Capture the cell that displays the provided text and extract its (x, y) central coordinate. 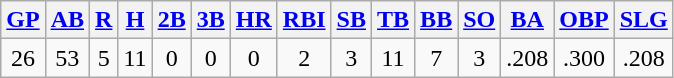
2 (304, 58)
OBP (584, 20)
SLG (644, 20)
GP (23, 20)
HR (254, 20)
2B (172, 20)
TB (394, 20)
AB (67, 20)
R (104, 20)
RBI (304, 20)
7 (436, 58)
H (135, 20)
.300 (584, 58)
BA (528, 20)
3B (210, 20)
53 (67, 58)
5 (104, 58)
SO (480, 20)
SB (351, 20)
26 (23, 58)
BB (436, 20)
